Scan for the cell matching the given text and deliver its [x, y] coordinate at center. 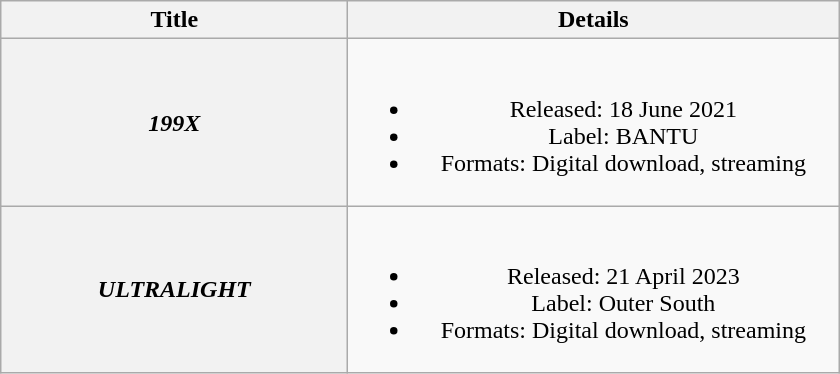
Title [174, 20]
Details [594, 20]
Released: 18 June 2021Label: BANTUFormats: Digital download, streaming [594, 122]
Released: 21 April 2023Label: Outer SouthFormats: Digital download, streaming [594, 290]
199X [174, 122]
ULTRALIGHT [174, 290]
